Find where the given text appears and provide that cell's center as [X, Y] coordinate. 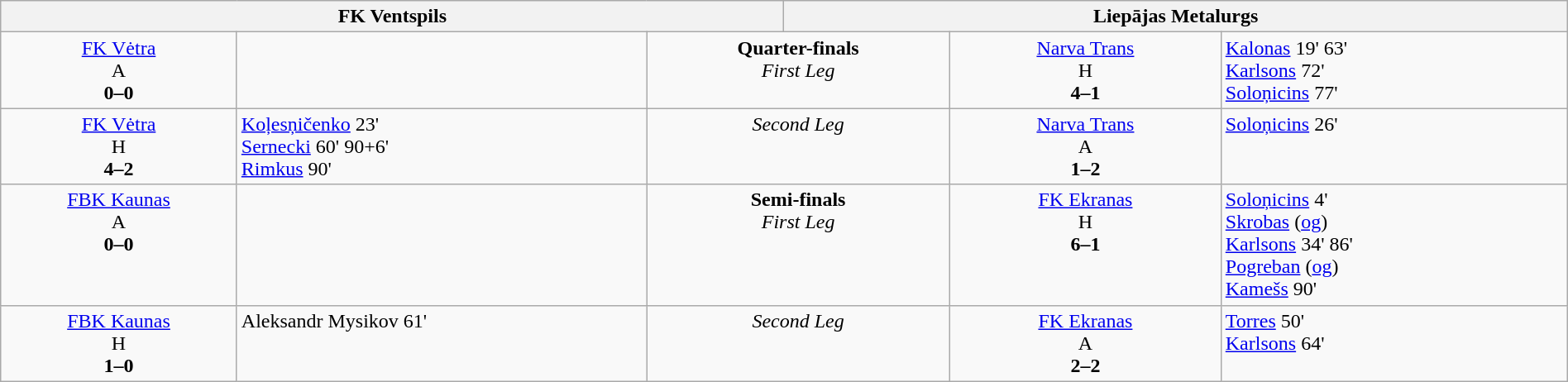
Semi-finals First Leg [799, 245]
Narva Trans H4–1 [1086, 70]
Soloņicins 4' Skrobas (og) Karlsons 34' 86' Pogreban (og) Kamešs 90' [1394, 245]
FK Ekranas H6–1 [1086, 245]
Aleksandr Mysikov 61' [442, 343]
FK Vėtra H4–2 [119, 146]
Liepājas Metalurgs [1176, 17]
Koļesņičenko 23' Sernecki 60' 90+6' Rimkus 90' [442, 146]
FK Ventspils [392, 17]
FBK Kaunas A0–0 [119, 245]
FK Ekranas A 2–2 [1086, 343]
FBK Kaunas H1–0 [119, 343]
Torres 50' Karlsons 64' [1394, 343]
Kalonas 19' 63' Karlsons 72' Soloņicins 77' [1394, 70]
Soloņicins 26' [1394, 146]
FK Vėtra A0–0 [119, 70]
Quarter-finals First Leg [799, 70]
Narva Trans A 1–2 [1086, 146]
